Find where the given text appears and provide that cell's center as (X, Y) coordinate. 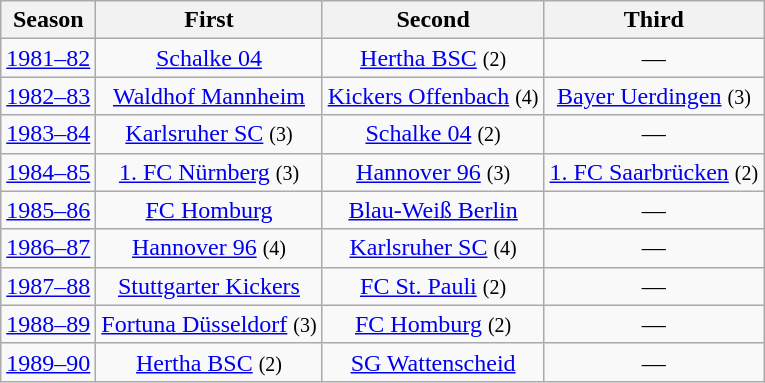
1988–89 (48, 324)
1. FC Saarbrücken (2) (654, 172)
FC St. Pauli (2) (433, 286)
FC Homburg (209, 210)
Third (654, 20)
Schalke 04 (209, 58)
First (209, 20)
FC Homburg (2) (433, 324)
Fortuna Düsseldorf (3) (209, 324)
Hannover 96 (4) (209, 248)
1985–86 (48, 210)
Stuttgarter Kickers (209, 286)
Second (433, 20)
Waldhof Mannheim (209, 96)
Karlsruher SC (4) (433, 248)
Kickers Offenbach (4) (433, 96)
Hannover 96 (3) (433, 172)
1984–85 (48, 172)
1983–84 (48, 134)
1987–88 (48, 286)
1981–82 (48, 58)
1989–90 (48, 362)
Schalke 04 (2) (433, 134)
1982–83 (48, 96)
Bayer Uerdingen (3) (654, 96)
1986–87 (48, 248)
Karlsruher SC (3) (209, 134)
SG Wattenscheid (433, 362)
Season (48, 20)
1. FC Nürnberg (3) (209, 172)
Blau-Weiß Berlin (433, 210)
